Determine the (X, Y) coordinate at the center of the cell enclosing the given text.  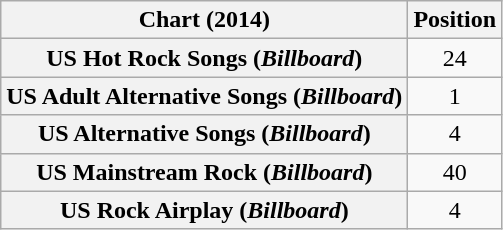
US Mainstream Rock (Billboard) (204, 172)
Position (455, 20)
US Adult Alternative Songs (Billboard) (204, 96)
US Hot Rock Songs (Billboard) (204, 58)
24 (455, 58)
US Alternative Songs (Billboard) (204, 134)
40 (455, 172)
Chart (2014) (204, 20)
1 (455, 96)
US Rock Airplay (Billboard) (204, 210)
